Find where the given text appears and provide that cell's center as (X, Y) coordinate. 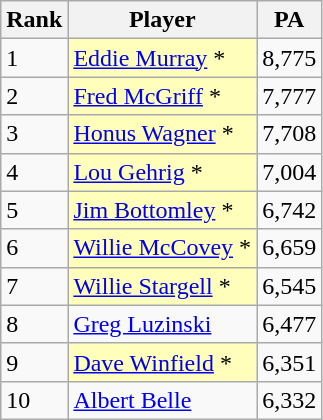
8,775 (290, 58)
Albert Belle (162, 400)
6,332 (290, 400)
5 (34, 210)
2 (34, 96)
6 (34, 248)
10 (34, 400)
Willie McCovey * (162, 248)
9 (34, 362)
4 (34, 172)
6,659 (290, 248)
Greg Luzinski (162, 324)
6,545 (290, 286)
7,004 (290, 172)
Jim Bottomley * (162, 210)
1 (34, 58)
Willie Stargell * (162, 286)
PA (290, 20)
8 (34, 324)
Honus Wagner * (162, 134)
7,777 (290, 96)
3 (34, 134)
Rank (34, 20)
6,742 (290, 210)
Player (162, 20)
7 (34, 286)
Lou Gehrig * (162, 172)
6,351 (290, 362)
Dave Winfield * (162, 362)
6,477 (290, 324)
Fred McGriff * (162, 96)
7,708 (290, 134)
Eddie Murray * (162, 58)
